Identify which cell holds the provided text, then report its [x, y] central coordinate. 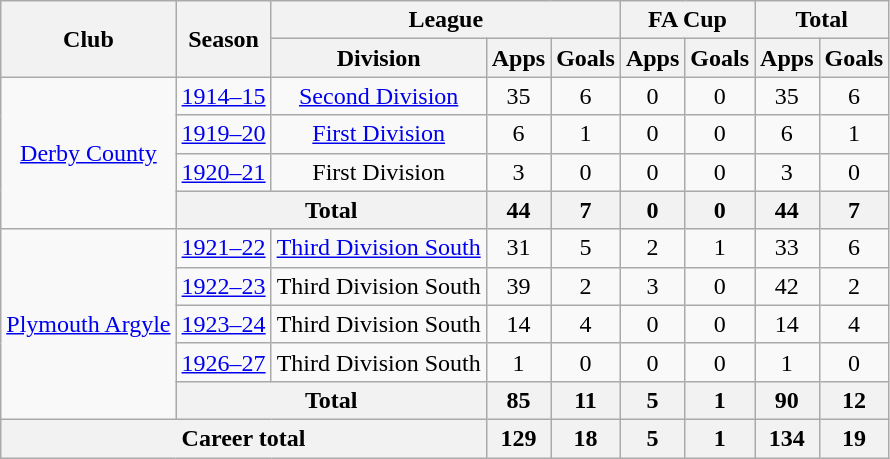
Second Division [378, 96]
19 [854, 438]
Season [224, 39]
134 [787, 438]
1919–20 [224, 134]
1921–22 [224, 248]
31 [518, 248]
Career total [244, 438]
33 [787, 248]
39 [518, 286]
85 [518, 400]
1926–27 [224, 362]
Plymouth Argyle [88, 324]
FA Cup [687, 20]
12 [854, 400]
Derby County [88, 153]
1923–24 [224, 324]
1914–15 [224, 96]
Division [378, 58]
129 [518, 438]
1920–21 [224, 172]
42 [787, 286]
90 [787, 400]
11 [586, 400]
Club [88, 39]
18 [586, 438]
1922–23 [224, 286]
League [446, 20]
